Identify which cell holds the provided text, then report its [X, Y] central coordinate. 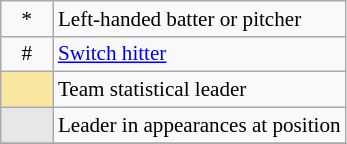
* [27, 18]
# [27, 54]
Switch hitter [200, 54]
Team statistical leader [200, 90]
Left-handed batter or pitcher [200, 18]
Leader in appearances at position [200, 124]
